Capture the cell that displays the provided text and extract its (x, y) central coordinate. 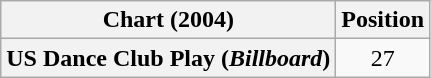
27 (383, 58)
Position (383, 20)
Chart (2004) (168, 20)
US Dance Club Play (Billboard) (168, 58)
